Scan for the cell matching the given text and deliver its [X, Y] coordinate at center. 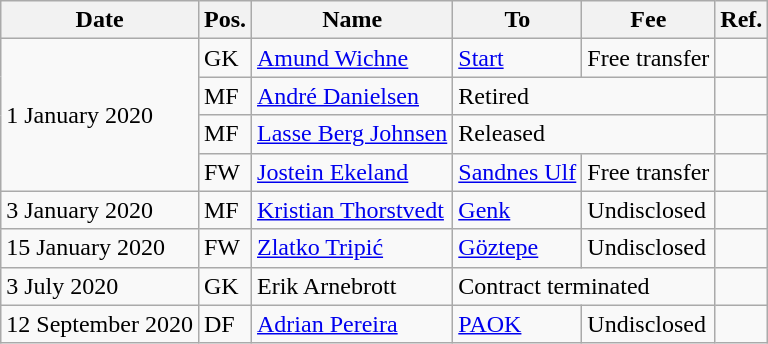
Ref. [742, 20]
15 January 2020 [100, 248]
Start [518, 58]
Erik Arnebrott [352, 286]
3 July 2020 [100, 286]
To [518, 20]
Jostein Ekeland [352, 172]
Fee [648, 20]
Released [584, 134]
Sandnes Ulf [518, 172]
Retired [584, 96]
Name [352, 20]
Genk [518, 210]
PAOK [518, 324]
Amund Wichne [352, 58]
Pos. [224, 20]
3 January 2020 [100, 210]
DF [224, 324]
Contract terminated [584, 286]
1 January 2020 [100, 115]
Zlatko Tripić [352, 248]
12 September 2020 [100, 324]
Adrian Pereira [352, 324]
Kristian Thorstvedt [352, 210]
Lasse Berg Johnsen [352, 134]
Date [100, 20]
Göztepe [518, 248]
André Danielsen [352, 96]
